Return (x, y) of the center of cell containing provided text 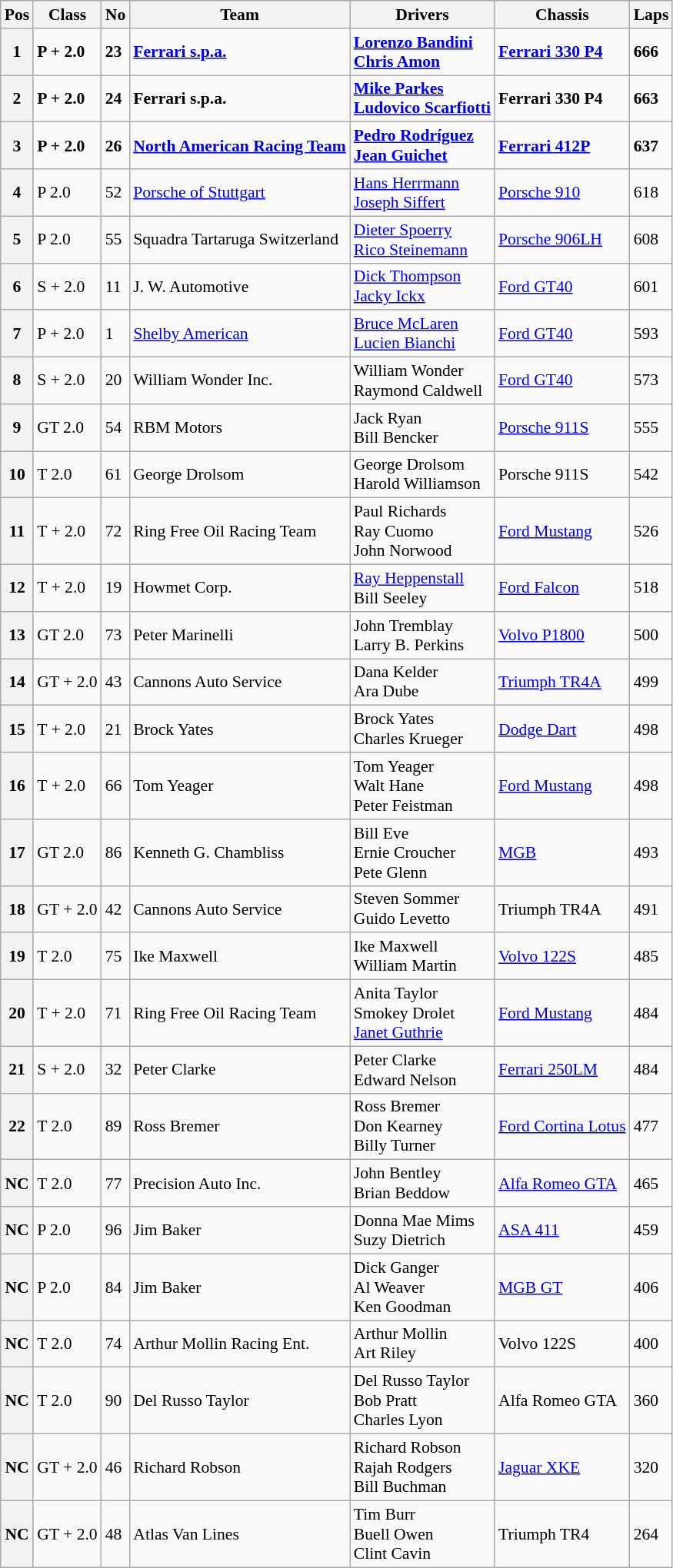
Jack Ryan Bill Bencker (422, 427)
Tom Yeager (240, 786)
Ray Heppenstall Bill Seeley (422, 589)
90 (115, 1400)
George Drolsom Harold Williamson (422, 475)
500 (651, 635)
12 (17, 589)
Dieter Spoerry Rico Steinemann (422, 240)
Brock Yates Charles Krueger (422, 729)
Drivers (422, 15)
542 (651, 475)
55 (115, 240)
William Wonder Inc. (240, 381)
477 (651, 1127)
Richard Robson Rajah Rodgers Bill Buchman (422, 1468)
Tom Yeager Walt Hane Peter Feistman (422, 786)
46 (115, 1468)
16 (17, 786)
74 (115, 1344)
84 (115, 1287)
Jaguar XKE (562, 1468)
593 (651, 334)
5 (17, 240)
499 (651, 683)
Ike Maxwell (240, 956)
73 (115, 635)
86 (115, 853)
No (115, 15)
Dana Kelder Ara Dube (422, 683)
J. W. Automotive (240, 286)
Atlas Van Lines (240, 1534)
2 (17, 98)
Ross Bremer Don Kearney Billy Turner (422, 1127)
Howmet Corp. (240, 589)
MGB (562, 853)
William Wonder Raymond Caldwell (422, 381)
George Drolsom (240, 475)
3 (17, 146)
Anita Taylor Smokey Drolet Janet Guthrie (422, 1013)
493 (651, 853)
Porsche 906LH (562, 240)
Pos (17, 15)
77 (115, 1184)
71 (115, 1013)
Dodge Dart (562, 729)
Ross Bremer (240, 1127)
Ford Falcon (562, 589)
24 (115, 98)
61 (115, 475)
608 (651, 240)
6 (17, 286)
555 (651, 427)
465 (651, 1184)
Dick Thompson Jacky Ickx (422, 286)
666 (651, 52)
Precision Auto Inc. (240, 1184)
42 (115, 909)
526 (651, 532)
8 (17, 381)
Class (67, 15)
ASA 411 (562, 1230)
North American Racing Team (240, 146)
Ferrari 412P (562, 146)
Laps (651, 15)
89 (115, 1127)
22 (17, 1127)
Donna Mae Mims Suzy Dietrich (422, 1230)
66 (115, 786)
360 (651, 1400)
Ford Cortina Lotus (562, 1127)
491 (651, 909)
48 (115, 1534)
MGB GT (562, 1287)
Bruce McLaren Lucien Bianchi (422, 334)
10 (17, 475)
406 (651, 1287)
Ferrari 250LM (562, 1070)
72 (115, 532)
96 (115, 1230)
Triumph TR4 (562, 1534)
400 (651, 1344)
75 (115, 956)
Peter Clarke Edward Nelson (422, 1070)
601 (651, 286)
18 (17, 909)
23 (115, 52)
Mike Parkes Ludovico Scarfiotti (422, 98)
637 (651, 146)
Squadra Tartaruga Switzerland (240, 240)
Porsche of Stuttgart (240, 192)
9 (17, 427)
John Bentley Brian Beddow (422, 1184)
32 (115, 1070)
Chassis (562, 15)
John Tremblay Larry B. Perkins (422, 635)
Arthur Mollin Racing Ent. (240, 1344)
663 (651, 98)
13 (17, 635)
Paul Richards Ray Cuomo John Norwood (422, 532)
Pedro Rodríguez Jean Guichet (422, 146)
7 (17, 334)
Hans Herrmann Joseph Siffert (422, 192)
Steven Sommer Guido Levetto (422, 909)
Shelby American (240, 334)
15 (17, 729)
Ike Maxwell William Martin (422, 956)
264 (651, 1534)
Porsche 910 (562, 192)
Brock Yates (240, 729)
17 (17, 853)
Peter Marinelli (240, 635)
Arthur Mollin Art Riley (422, 1344)
54 (115, 427)
Del Russo Taylor (240, 1400)
Kenneth G. Chambliss (240, 853)
618 (651, 192)
485 (651, 956)
26 (115, 146)
Dick Ganger Al Weaver Ken Goodman (422, 1287)
Richard Robson (240, 1468)
Del Russo Taylor Bob Pratt Charles Lyon (422, 1400)
459 (651, 1230)
Team (240, 15)
573 (651, 381)
43 (115, 683)
320 (651, 1468)
4 (17, 192)
RBM Motors (240, 427)
Tim Burr Buell Owen Clint Cavin (422, 1534)
Bill Eve Ernie Croucher Pete Glenn (422, 853)
52 (115, 192)
14 (17, 683)
518 (651, 589)
Lorenzo Bandini Chris Amon (422, 52)
Volvo P1800 (562, 635)
Peter Clarke (240, 1070)
